Capture the cell that displays the provided text and extract its (x, y) central coordinate. 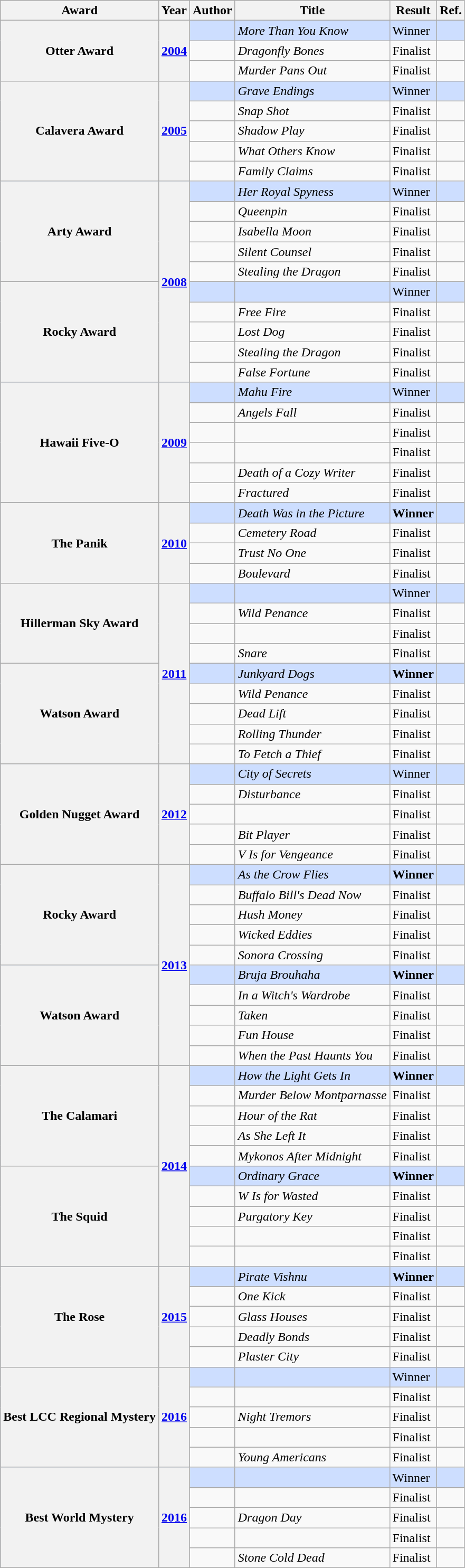
Sonora Crossing (312, 955)
Death of a Cozy Writer (312, 473)
Queenpin (312, 211)
The Panik (80, 543)
Boulevard (312, 573)
The Calamari (80, 1116)
Dead Lift (312, 714)
2011 (174, 674)
Cemetery Road (312, 533)
Bit Player (312, 834)
Dragonfly Bones (312, 51)
Ordinary Grace (312, 1176)
Mahu Fire (312, 392)
Fractured (312, 493)
Shadow Play (312, 131)
2010 (174, 543)
What Others Know (312, 151)
2013 (174, 965)
Stone Cold Dead (312, 1558)
Disturbance (312, 794)
Author (213, 11)
One Kick (312, 1297)
The Squid (80, 1216)
Murder Below Montparnasse (312, 1095)
Bruja Brouhaha (312, 975)
Best World Mystery (80, 1517)
Murder Pans Out (312, 71)
2004 (174, 51)
As the Crow Flies (312, 874)
Best LCC Regional Mystery (80, 1417)
The Rose (80, 1317)
City of Secrets (312, 774)
Otter Award (80, 51)
Hillerman Sky Award (80, 624)
Title (312, 11)
As She Left It (312, 1136)
Death Was in the Picture (312, 513)
Award (80, 11)
When the Past Haunts You (312, 1055)
Purgatory Key (312, 1216)
Golden Nugget Award (80, 814)
Snap Shot (312, 111)
Calavera Award (80, 131)
Fun House (312, 1035)
Hawaii Five-O (80, 442)
Night Tremors (312, 1417)
Glass Houses (312, 1317)
2012 (174, 814)
False Fortune (312, 372)
How the Light Gets In (312, 1075)
Hour of the Rat (312, 1116)
2008 (174, 282)
Hush Money (312, 915)
W Is for Wasted (312, 1196)
Angels Fall (312, 412)
Wicked Eddies (312, 935)
Grave Endings (312, 91)
Deadly Bonds (312, 1337)
Snare (312, 654)
Buffalo Bill's Dead Now (312, 895)
Trust No One (312, 553)
2014 (174, 1166)
Mykonos After Midnight (312, 1156)
Year (174, 11)
Taken (312, 1015)
V Is for Vengeance (312, 854)
To Fetch a Thief (312, 754)
Plaster City (312, 1357)
Family Claims (312, 171)
Silent Counsel (312, 252)
Junkyard Dogs (312, 674)
Young Americans (312, 1457)
Her Royal Spyness (312, 191)
Isabella Moon (312, 231)
2005 (174, 131)
Ref. (451, 11)
Lost Dog (312, 332)
2015 (174, 1317)
Dragon Day (312, 1517)
2009 (174, 442)
Free Fire (312, 312)
In a Witch's Wardrobe (312, 995)
More Than You Know (312, 31)
Rolling Thunder (312, 734)
Pirate Vishnu (312, 1277)
Result (413, 11)
Arty Award (80, 231)
